Pinpoint the cell where the given text exists, returning its (X, Y) midpoint coordinate. 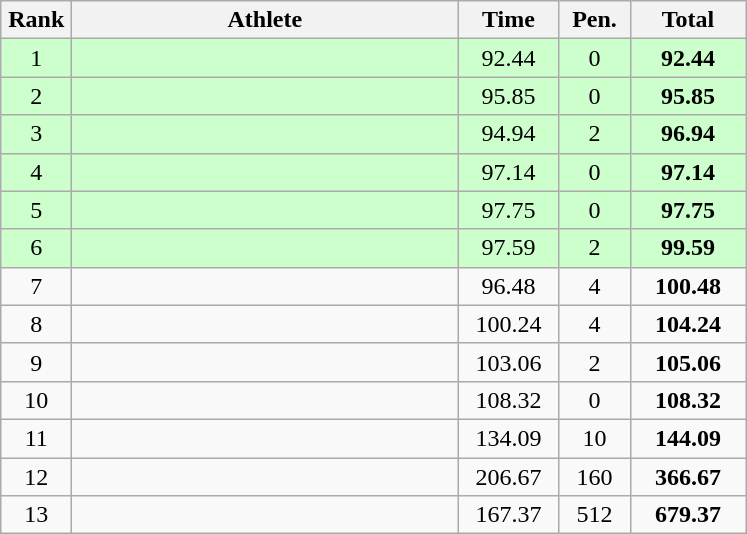
97.59 (508, 248)
206.67 (508, 477)
94.94 (508, 134)
5 (36, 210)
1 (36, 58)
Athlete (265, 20)
3 (36, 134)
96.94 (688, 134)
9 (36, 362)
679.37 (688, 515)
100.24 (508, 324)
366.67 (688, 477)
Pen. (594, 20)
160 (594, 477)
Time (508, 20)
6 (36, 248)
96.48 (508, 286)
Total (688, 20)
100.48 (688, 286)
Rank (36, 20)
512 (594, 515)
12 (36, 477)
105.06 (688, 362)
144.09 (688, 438)
13 (36, 515)
103.06 (508, 362)
104.24 (688, 324)
99.59 (688, 248)
7 (36, 286)
134.09 (508, 438)
167.37 (508, 515)
11 (36, 438)
8 (36, 324)
